Locate the cell with the specified text and output its (X, Y) center coordinate. 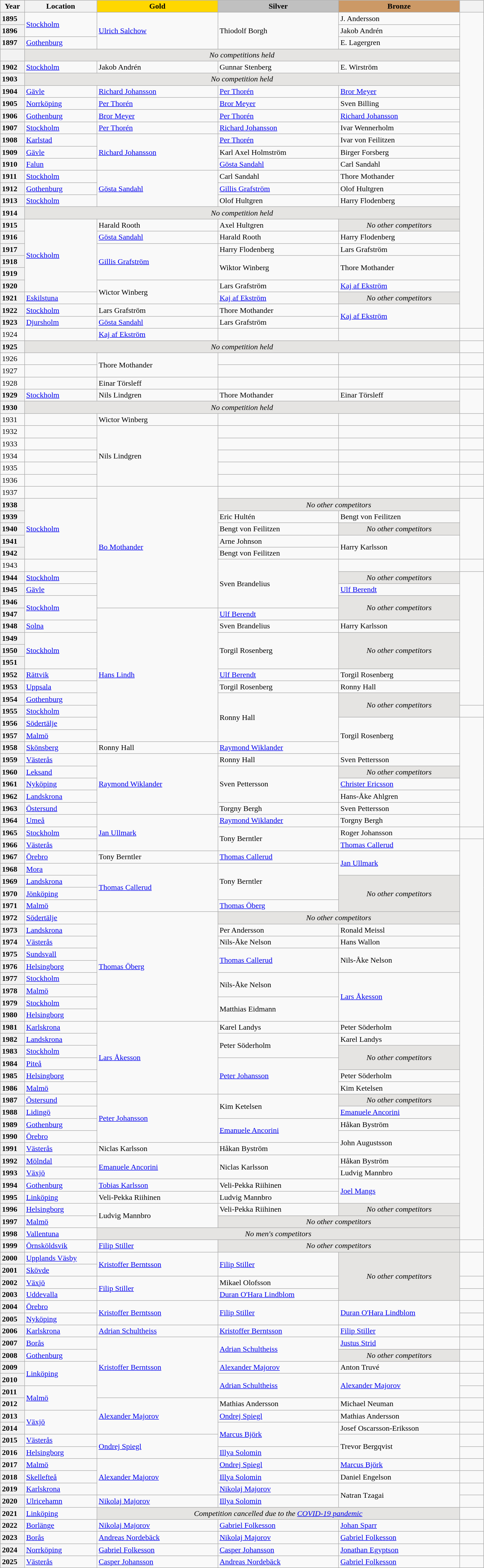
1958 (12, 748)
Solna (61, 626)
Hans-Åke Ahlgren (399, 796)
Vallentuna (61, 1234)
1986 (12, 1088)
1966 (12, 845)
1976 (12, 966)
J. Andersson (399, 19)
1979 (12, 1003)
Eric Hultén (278, 517)
Sven Billing (399, 103)
1940 (12, 529)
1968 (12, 869)
2017 (12, 1465)
2005 (12, 1319)
1904 (12, 91)
2010 (12, 1380)
1917 (12, 249)
Ivar von Feilitzen (399, 140)
2024 (12, 1550)
Jonathan Egyptson (399, 1550)
1998 (12, 1234)
1948 (12, 626)
2008 (12, 1355)
1929 (12, 395)
1912 (12, 189)
No competitions held (242, 55)
1896 (12, 31)
1932 (12, 432)
1990 (12, 1137)
2002 (12, 1282)
Lidingö (61, 1112)
1910 (12, 164)
1954 (12, 699)
Ronald Meissl (399, 930)
Borlänge (61, 1526)
Leksand (61, 772)
1969 (12, 881)
1982 (12, 1039)
1956 (12, 723)
1937 (12, 492)
1996 (12, 1209)
1939 (12, 517)
2014 (12, 1428)
Birger Forsberg (399, 152)
Sundsvall (61, 954)
1978 (12, 991)
1946 (12, 602)
Mölndal (61, 1161)
1906 (12, 116)
2021 (12, 1513)
1921 (12, 298)
Piteå (61, 1064)
Mora (61, 869)
1935 (12, 468)
2018 (12, 1477)
1985 (12, 1076)
Matthias Eidmann (278, 1009)
1903 (12, 79)
2019 (12, 1489)
Jönköping (61, 893)
Arne Johnson (278, 541)
No men's competitors (278, 1234)
Justus Strid (399, 1343)
Örnsköldsvik (61, 1246)
1984 (12, 1064)
1908 (12, 140)
1930 (12, 407)
1941 (12, 541)
Uppsala (61, 687)
2025 (12, 1562)
1911 (12, 177)
Gunnar Stenberg (278, 67)
1942 (12, 553)
1895 (12, 19)
1902 (12, 67)
1923 (12, 322)
Anton Truvé (399, 1367)
1992 (12, 1161)
2003 (12, 1294)
1972 (12, 918)
Eskilstuna (61, 298)
Upplands Väsby (61, 1258)
1951 (12, 663)
1944 (12, 578)
Thiodolf Borgh (278, 31)
Karlstad (61, 140)
2016 (12, 1452)
1995 (12, 1197)
E. Lagergren (399, 43)
1970 (12, 893)
1981 (12, 1027)
1960 (12, 772)
1999 (12, 1246)
1953 (12, 687)
Gold (158, 6)
Josef Oscarsson-Eriksson (399, 1428)
1963 (12, 808)
Tobias Karlsson (158, 1185)
Daniel Engelson (399, 1477)
1959 (12, 760)
1927 (12, 371)
Rättvik (61, 675)
1925 (12, 346)
1924 (12, 334)
1943 (12, 565)
Location (61, 6)
2011 (12, 1392)
1918 (12, 261)
1987 (12, 1100)
Wiktor Winberg (278, 268)
Johan Sparr (399, 1526)
1962 (12, 796)
Hans Lindh (158, 675)
1928 (12, 383)
1975 (12, 954)
1991 (12, 1149)
Umeå (61, 821)
Year (12, 6)
Mikael Olofsson (278, 1282)
Silver (278, 6)
1905 (12, 103)
Ulrich Salchow (158, 31)
1950 (12, 650)
1967 (12, 857)
Bronze (399, 6)
1907 (12, 128)
1913 (12, 201)
1926 (12, 359)
1938 (12, 504)
Michael Neuman (399, 1404)
2012 (12, 1404)
1964 (12, 821)
2000 (12, 1258)
1945 (12, 590)
1934 (12, 456)
1989 (12, 1124)
1916 (12, 237)
2001 (12, 1270)
1957 (12, 735)
Djursholm (61, 322)
1909 (12, 152)
1961 (12, 784)
Ivar Wennerholm (399, 128)
1897 (12, 43)
1933 (12, 444)
1949 (12, 638)
1965 (12, 833)
Joel Mangs (399, 1191)
Roger Johansson (399, 833)
Trevor Bergqvist (399, 1446)
2007 (12, 1343)
1915 (12, 225)
Per Andersson (278, 930)
1997 (12, 1222)
2015 (12, 1440)
2013 (12, 1416)
Skövde (61, 1270)
1988 (12, 1112)
John Augustsson (399, 1143)
2022 (12, 1526)
1922 (12, 310)
Natran Tzagai (399, 1495)
1920 (12, 286)
Skellefteå (61, 1477)
Axel Hultgren (278, 225)
1936 (12, 480)
1980 (12, 1015)
E. Wirström (399, 67)
Uddevalla (61, 1294)
1993 (12, 1173)
2023 (12, 1538)
1931 (12, 420)
2009 (12, 1367)
2004 (12, 1307)
Hans Wallon (399, 942)
Skönsberg (61, 748)
1955 (12, 711)
1973 (12, 930)
1974 (12, 942)
1919 (12, 274)
1983 (12, 1051)
Falun (61, 164)
2006 (12, 1331)
Christer Ericsson (399, 784)
1994 (12, 1185)
1952 (12, 675)
Ulricehamn (61, 1501)
2020 (12, 1501)
1947 (12, 614)
Competition cancelled due to the COVID-19 pandemic (278, 1513)
1914 (12, 213)
Karl Axel Holmström (278, 152)
1977 (12, 979)
Bo Mothander (158, 547)
1971 (12, 905)
